Output the (X, Y) coordinate of the center of the cell containing the given text.  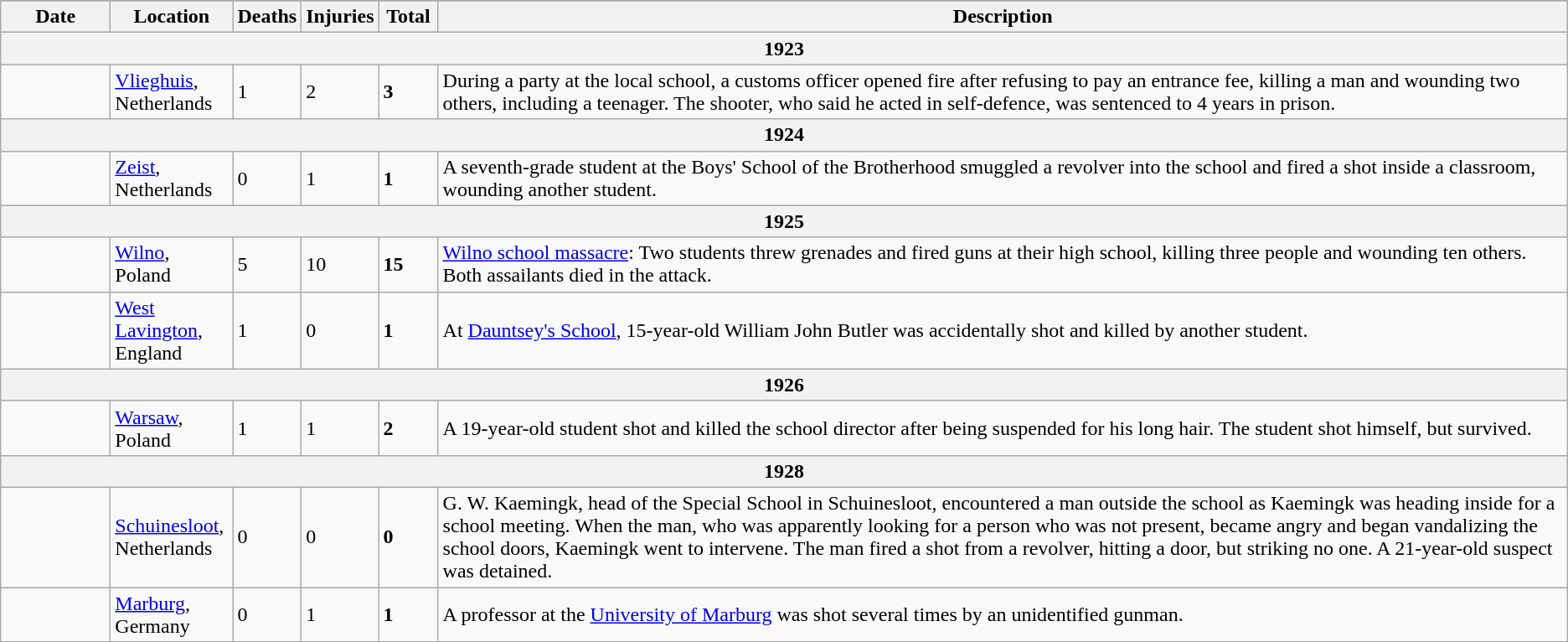
Schuinesloot, Netherlands (172, 536)
Deaths (267, 17)
3 (409, 92)
Warsaw, Poland (172, 427)
1923 (784, 49)
Location (172, 17)
1924 (784, 135)
5 (267, 265)
A professor at the University of Marburg was shot several times by an unidentified gunman. (1003, 614)
1926 (784, 385)
Date (55, 17)
At Dauntsey's School, 15-year-old William John Butler was accidentally shot and killed by another student. (1003, 330)
10 (340, 265)
Injuries (340, 17)
Wilno, Poland (172, 265)
Zeist, Netherlands (172, 178)
A 19-year-old student shot and killed the school director after being suspended for his long hair. The student shot himself, but survived. (1003, 427)
15 (409, 265)
Total (409, 17)
Description (1003, 17)
1928 (784, 471)
1925 (784, 221)
West Lavington, England (172, 330)
Marburg, Germany (172, 614)
Vlieghuis, Netherlands (172, 92)
